Locate the cell with the specified text and output its [x, y] center coordinate. 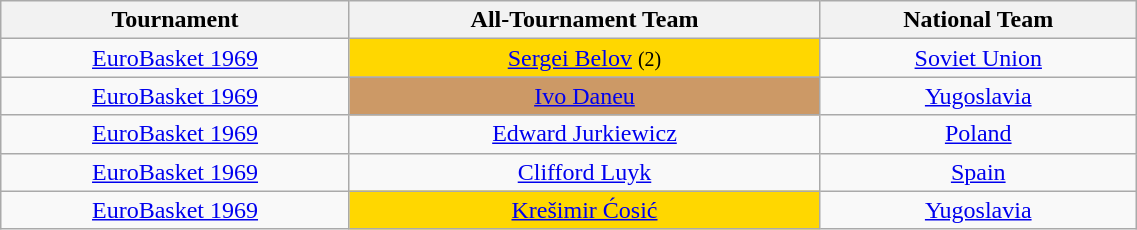
Poland [978, 134]
Clifford Luyk [584, 172]
Sergei Belov (2) [584, 58]
Krešimir Ćosić [584, 210]
Tournament [176, 20]
National Team [978, 20]
Soviet Union [978, 58]
All-Tournament Team [584, 20]
Spain [978, 172]
Edward Jurkiewicz [584, 134]
Ivo Daneu [584, 96]
